Detect which cell encompasses the target text, then output its (x, y) center coordinate. 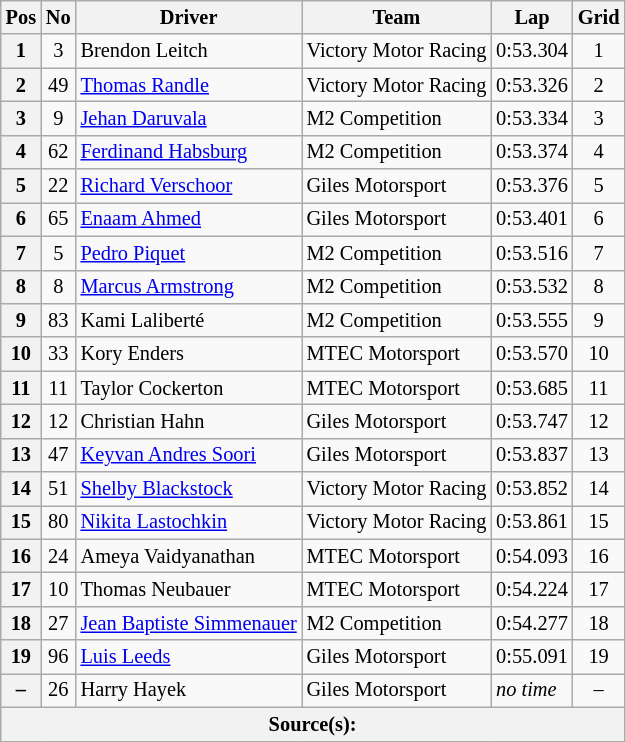
Lap (532, 17)
Taylor Cockerton (189, 388)
27 (58, 623)
Thomas Randle (189, 85)
Nikita Lastochkin (189, 522)
Harry Hayek (189, 690)
Marcus Armstrong (189, 287)
Kami Laliberté (189, 320)
33 (58, 354)
0:53.334 (532, 118)
Christian Hahn (189, 421)
0:55.091 (532, 657)
0:53.326 (532, 85)
0:53.401 (532, 219)
Enaam Ahmed (189, 219)
0:53.861 (532, 522)
Shelby Blackstock (189, 489)
51 (58, 489)
Pos (21, 17)
47 (58, 455)
Kory Enders (189, 354)
49 (58, 85)
0:53.304 (532, 51)
No (58, 17)
0:53.376 (532, 186)
Thomas Neubauer (189, 589)
Keyvan Andres Soori (189, 455)
0:54.277 (532, 623)
0:53.837 (532, 455)
62 (58, 152)
Brendon Leitch (189, 51)
Source(s): (313, 724)
Jean Baptiste Simmenauer (189, 623)
Pedro Piquet (189, 253)
22 (58, 186)
0:54.093 (532, 556)
0:53.374 (532, 152)
96 (58, 657)
0:53.516 (532, 253)
0:53.685 (532, 388)
0:53.747 (532, 421)
Grid (599, 17)
Jehan Daruvala (189, 118)
Team (397, 17)
0:53.555 (532, 320)
0:53.852 (532, 489)
Ferdinand Habsburg (189, 152)
no time (532, 690)
24 (58, 556)
Richard Verschoor (189, 186)
80 (58, 522)
Ameya Vaidyanathan (189, 556)
0:53.532 (532, 287)
65 (58, 219)
Driver (189, 17)
26 (58, 690)
0:53.570 (532, 354)
83 (58, 320)
0:54.224 (532, 589)
Luis Leeds (189, 657)
